Identify which cell holds the provided text, then report its (X, Y) central coordinate. 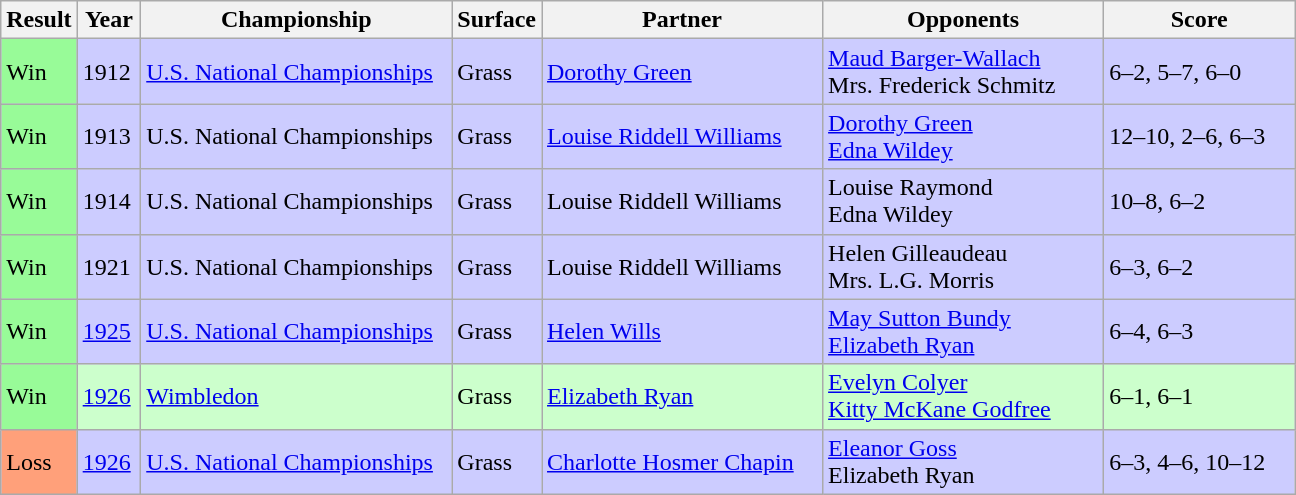
Partner (682, 20)
1914 (109, 202)
6–4, 6–3 (1200, 332)
Surface (497, 20)
Maud Barger-Wallach Mrs. Frederick Schmitz (964, 72)
Dorothy Green Edna Wildey (964, 136)
May Sutton Bundy Elizabeth Ryan (964, 332)
Wimbledon (296, 396)
Opponents (964, 20)
1925 (109, 332)
1921 (109, 266)
Score (1200, 20)
12–10, 2–6, 6–3 (1200, 136)
Year (109, 20)
6–3, 4–6, 10–12 (1200, 462)
Eleanor Goss Elizabeth Ryan (964, 462)
Helen Wills (682, 332)
Dorothy Green (682, 72)
Result (39, 20)
Elizabeth Ryan (682, 396)
6–3, 6–2 (1200, 266)
1913 (109, 136)
Evelyn Colyer Kitty McKane Godfree (964, 396)
Louise Raymond Edna Wildey (964, 202)
Helen Gilleaudeau Mrs. L.G. Morris (964, 266)
6–1, 6–1 (1200, 396)
Charlotte Hosmer Chapin (682, 462)
10–8, 6–2 (1200, 202)
Championship (296, 20)
6–2, 5–7, 6–0 (1200, 72)
Loss (39, 462)
1912 (109, 72)
